Scan for the cell matching the given text and deliver its [X, Y] coordinate at center. 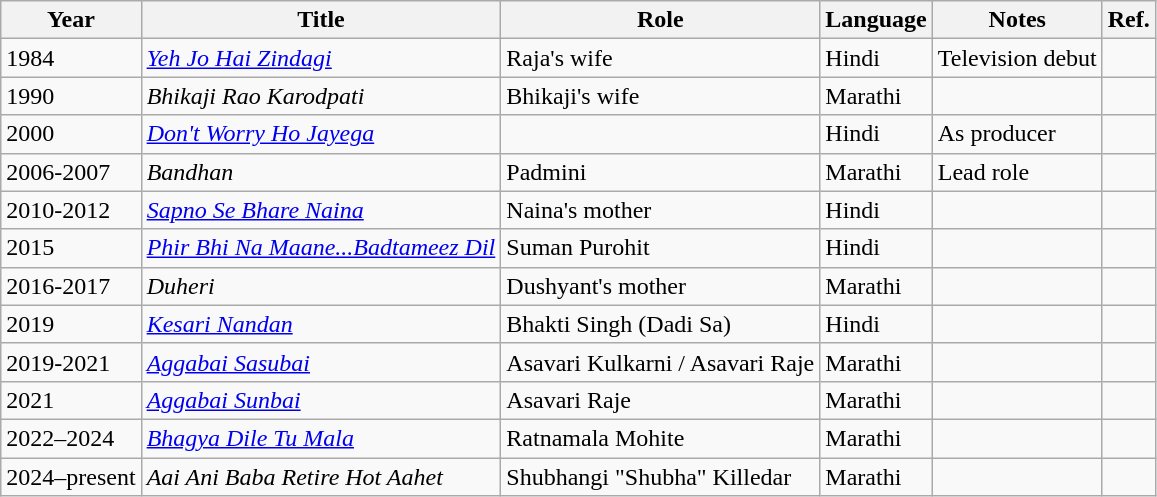
Don't Worry Ho Jayega [321, 134]
Role [660, 20]
2006-2007 [71, 172]
2019 [71, 324]
Phir Bhi Na Maane...Badtameez Dil [321, 248]
2024–present [71, 477]
2022–2024 [71, 438]
1984 [71, 58]
2016-2017 [71, 286]
Duheri [321, 286]
Aggabai Sasubai [321, 362]
Ratnamala Mohite [660, 438]
Aggabai Sunbai [321, 400]
Asavari Raje [660, 400]
2000 [71, 134]
Yeh Jo Hai Zindagi [321, 58]
Bandhan [321, 172]
As producer [1017, 134]
Shubhangi "Shubha" Killedar [660, 477]
Lead role [1017, 172]
Year [71, 20]
2010-2012 [71, 210]
Kesari Nandan [321, 324]
Dushyant's mother [660, 286]
Aai Ani Baba Retire Hot Aahet [321, 477]
Language [876, 20]
Bhagya Dile Tu Mala [321, 438]
Television debut [1017, 58]
Asavari Kulkarni / Asavari Raje [660, 362]
1990 [71, 96]
Raja's wife [660, 58]
Ref. [1128, 20]
Padmini [660, 172]
Title [321, 20]
Naina's mother [660, 210]
2021 [71, 400]
Bhikaji's wife [660, 96]
Notes [1017, 20]
Sapno Se Bhare Naina [321, 210]
Suman Purohit [660, 248]
Bhakti Singh (Dadi Sa) [660, 324]
2019-2021 [71, 362]
Bhikaji Rao Karodpati [321, 96]
2015 [71, 248]
